Search for the cell housing the specified text and yield its (X, Y) center coordinate. 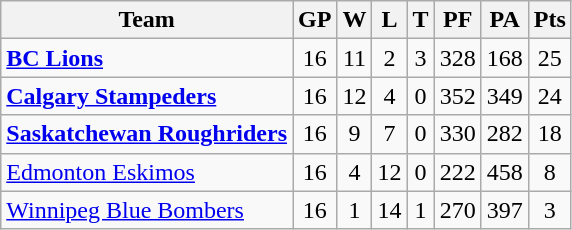
Saskatchewan Roughriders (147, 134)
2 (390, 58)
14 (390, 210)
Team (147, 20)
222 (458, 172)
8 (550, 172)
168 (504, 58)
270 (458, 210)
18 (550, 134)
W (354, 20)
Edmonton Eskimos (147, 172)
25 (550, 58)
397 (504, 210)
328 (458, 58)
330 (458, 134)
Winnipeg Blue Bombers (147, 210)
9 (354, 134)
349 (504, 96)
BC Lions (147, 58)
7 (390, 134)
T (420, 20)
24 (550, 96)
L (390, 20)
PA (504, 20)
282 (504, 134)
GP (315, 20)
352 (458, 96)
Calgary Stampeders (147, 96)
11 (354, 58)
PF (458, 20)
458 (504, 172)
Pts (550, 20)
